Search for the cell housing the specified text and yield its (x, y) center coordinate. 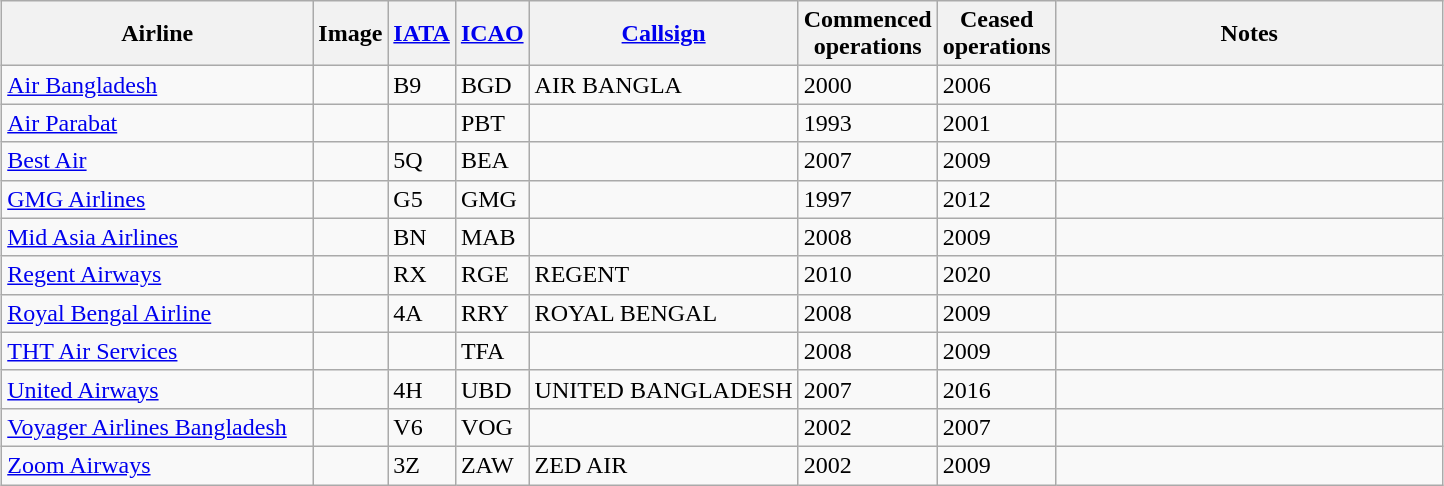
2020 (996, 275)
1993 (868, 123)
Voyager Airlines Bangladesh (158, 427)
Image (350, 34)
ZED AIR (664, 465)
Air Parabat (158, 123)
2001 (996, 123)
RRY (492, 313)
2010 (868, 275)
Regent Airways (158, 275)
2012 (996, 199)
Best Air (158, 161)
Airline (158, 34)
IATA (422, 34)
Ceasedoperations (996, 34)
MAB (492, 237)
Zoom Airways (158, 465)
BGD (492, 85)
UBD (492, 389)
BEA (492, 161)
THT Air Services (158, 351)
AIR BANGLA (664, 85)
ROYAL BENGAL (664, 313)
ZAW (492, 465)
2016 (996, 389)
VOG (492, 427)
3Z (422, 465)
5Q (422, 161)
Royal Bengal Airline (158, 313)
UNITED BANGLADESH (664, 389)
V6 (422, 427)
United Airways (158, 389)
2006 (996, 85)
Mid Asia Airlines (158, 237)
2000 (868, 85)
RX (422, 275)
B9 (422, 85)
4A (422, 313)
Commencedoperations (868, 34)
Air Bangladesh (158, 85)
ICAO (492, 34)
BN (422, 237)
4H (422, 389)
G5 (422, 199)
1997 (868, 199)
GMG Airlines (158, 199)
Notes (1249, 34)
GMG (492, 199)
RGE (492, 275)
TFA (492, 351)
Callsign (664, 34)
PBT (492, 123)
REGENT (664, 275)
